For the text-containing cell, return its midpoint in [x, y] coordinate format. 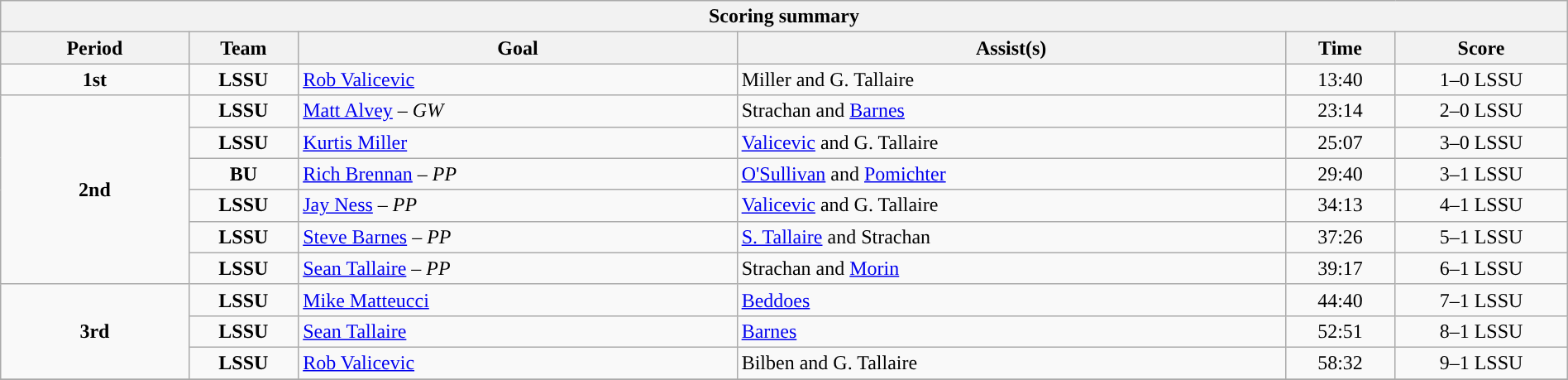
6–1 LSSU [1481, 268]
Scoring summary [784, 17]
4–1 LSSU [1481, 205]
Goal [518, 48]
Beddoes [1011, 300]
23:14 [1340, 111]
2–0 LSSU [1481, 111]
Period [94, 48]
3–0 LSSU [1481, 142]
Bilben and G. Tallaire [1011, 363]
3rd [94, 331]
Strachan and Barnes [1011, 111]
7–1 LSSU [1481, 300]
O'Sullivan and Pomichter [1011, 174]
52:51 [1340, 331]
BU [243, 174]
Barnes [1011, 331]
37:26 [1340, 237]
Mike Matteucci [518, 300]
Team [243, 48]
44:40 [1340, 300]
58:32 [1340, 363]
34:13 [1340, 205]
9–1 LSSU [1481, 363]
13:40 [1340, 79]
S. Tallaire and Strachan [1011, 237]
5–1 LSSU [1481, 237]
Time [1340, 48]
Score [1481, 48]
Matt Alvey – GW [518, 111]
Jay Ness – PP [518, 205]
Assist(s) [1011, 48]
2nd [94, 190]
1st [94, 79]
3–1 LSSU [1481, 174]
Rich Brennan – PP [518, 174]
39:17 [1340, 268]
Strachan and Morin [1011, 268]
Kurtis Miller [518, 142]
1–0 LSSU [1481, 79]
Miller and G. Tallaire [1011, 79]
Steve Barnes – PP [518, 237]
25:07 [1340, 142]
8–1 LSSU [1481, 331]
Sean Tallaire [518, 331]
29:40 [1340, 174]
Sean Tallaire – PP [518, 268]
